Locate the cell with the specified text and output its [x, y] center coordinate. 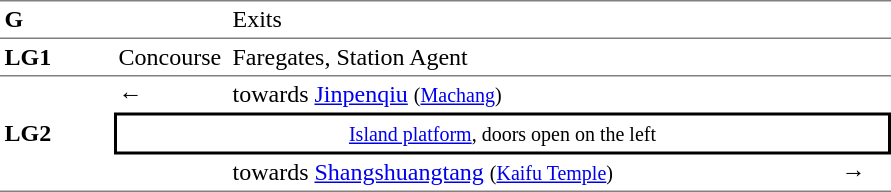
Island platform, doors open on the left [502, 133]
→ [864, 173]
towards Jinpenqiu (Machang) [532, 94]
G [57, 20]
Concourse [171, 58]
Faregates, Station Agent [532, 58]
Exits [532, 20]
LG1 [57, 58]
towards Shangshuangtang (Kaifu Temple) [532, 173]
LG2 [57, 134]
← [171, 94]
